Output the (x, y) coordinate of the center of the cell containing the given text.  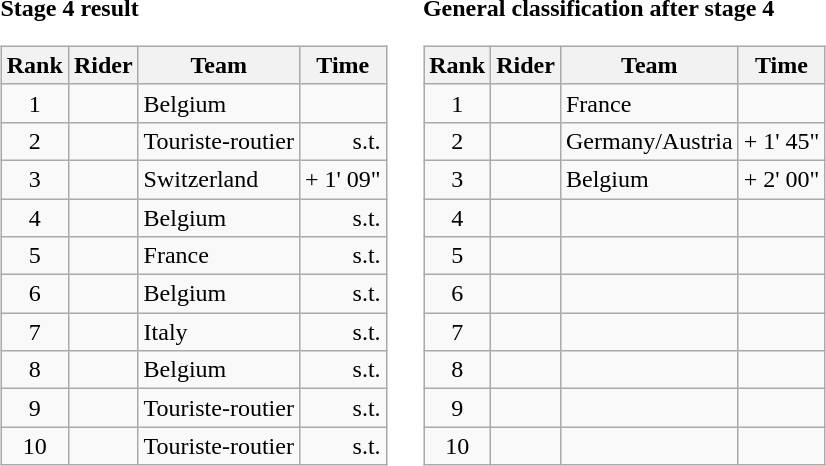
Italy (218, 332)
Switzerland (218, 179)
+ 1' 45" (782, 141)
Germany/Austria (649, 141)
+ 1' 09" (342, 179)
+ 2' 00" (782, 179)
